Output the (x, y) coordinate of the center of the cell containing the given text.  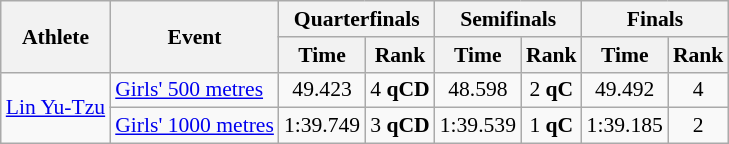
Event (194, 36)
2 qC (552, 90)
48.598 (478, 90)
Lin Yu-Tzu (56, 108)
49.492 (625, 90)
Semifinals (508, 19)
1 qC (552, 126)
4 qCD (400, 90)
Athlete (56, 36)
2 (698, 126)
4 (698, 90)
3 qCD (400, 126)
1:39.185 (625, 126)
Girls' 1000 metres (194, 126)
Girls' 500 metres (194, 90)
Finals (656, 19)
1:39.539 (478, 126)
Quarterfinals (357, 19)
1:39.749 (322, 126)
49.423 (322, 90)
